Identify which cell holds the provided text, then report its (x, y) central coordinate. 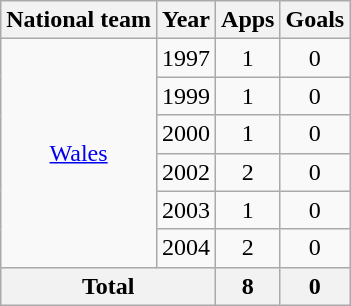
2000 (186, 134)
Apps (248, 20)
Goals (315, 20)
1997 (186, 58)
Total (108, 286)
2003 (186, 210)
2002 (186, 172)
National team (79, 20)
8 (248, 286)
2004 (186, 248)
Wales (79, 153)
Year (186, 20)
1999 (186, 96)
